Return (x, y) of the center of cell containing provided text 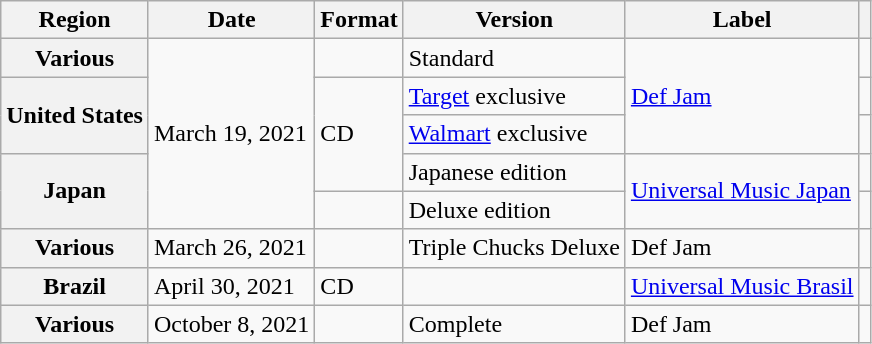
Region (75, 20)
Japanese edition (514, 172)
Universal Music Japan (742, 191)
Date (231, 20)
Complete (514, 324)
Universal Music Brasil (742, 286)
October 8, 2021 (231, 324)
Version (514, 20)
March 19, 2021 (231, 134)
Walmart exclusive (514, 134)
Brazil (75, 286)
Target exclusive (514, 96)
March 26, 2021 (231, 248)
Japan (75, 191)
April 30, 2021 (231, 286)
Deluxe edition (514, 210)
Standard (514, 58)
Triple Chucks Deluxe (514, 248)
Label (742, 20)
United States (75, 115)
Format (359, 20)
